Search for the cell housing the specified text and yield its [x, y] center coordinate. 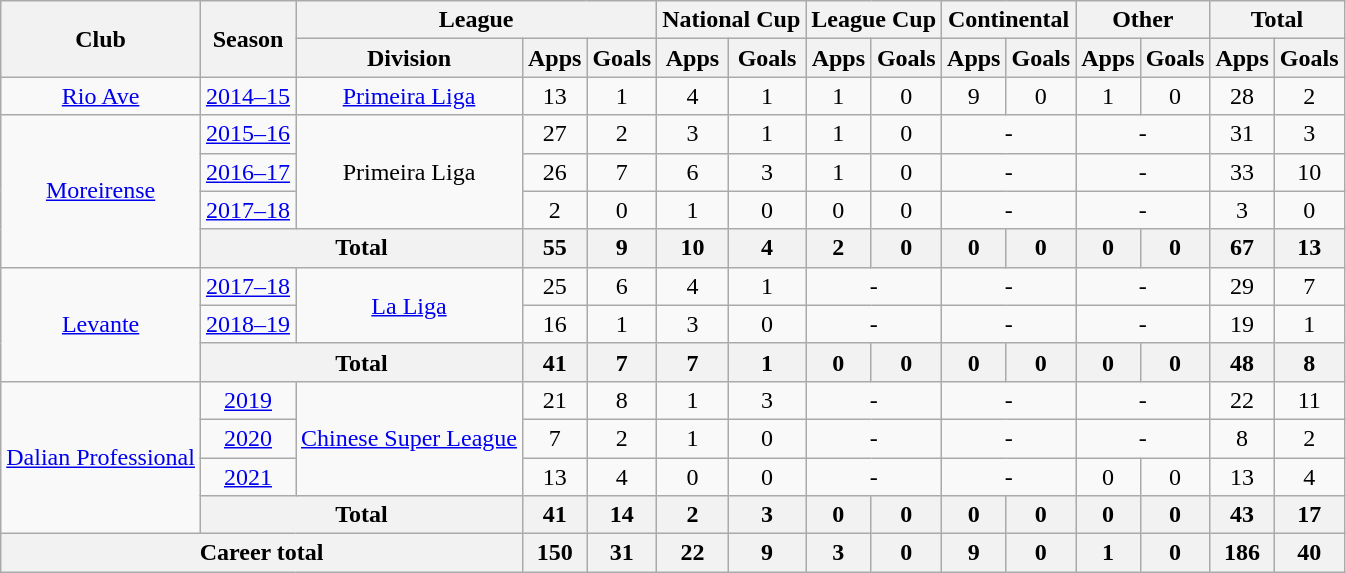
League Cup [874, 20]
Continental [1009, 20]
La Liga [410, 305]
Club [101, 39]
27 [554, 134]
28 [1242, 96]
40 [1309, 553]
Rio Ave [101, 96]
2016–17 [248, 172]
150 [554, 553]
National Cup [732, 20]
11 [1309, 400]
2018–19 [248, 324]
19 [1242, 324]
55 [554, 248]
17 [1309, 515]
Career total [262, 553]
43 [1242, 515]
67 [1242, 248]
Moreirense [101, 191]
Other [1143, 20]
Chinese Super League [410, 438]
186 [1242, 553]
2014–15 [248, 96]
Season [248, 39]
14 [622, 515]
2019 [248, 400]
League [476, 20]
2015–16 [248, 134]
26 [554, 172]
2020 [248, 438]
Levante [101, 324]
21 [554, 400]
2021 [248, 477]
16 [554, 324]
29 [1242, 286]
48 [1242, 362]
Division [410, 58]
25 [554, 286]
Dalian Professional [101, 457]
33 [1242, 172]
